For the text-containing cell, return its midpoint in [X, Y] coordinate format. 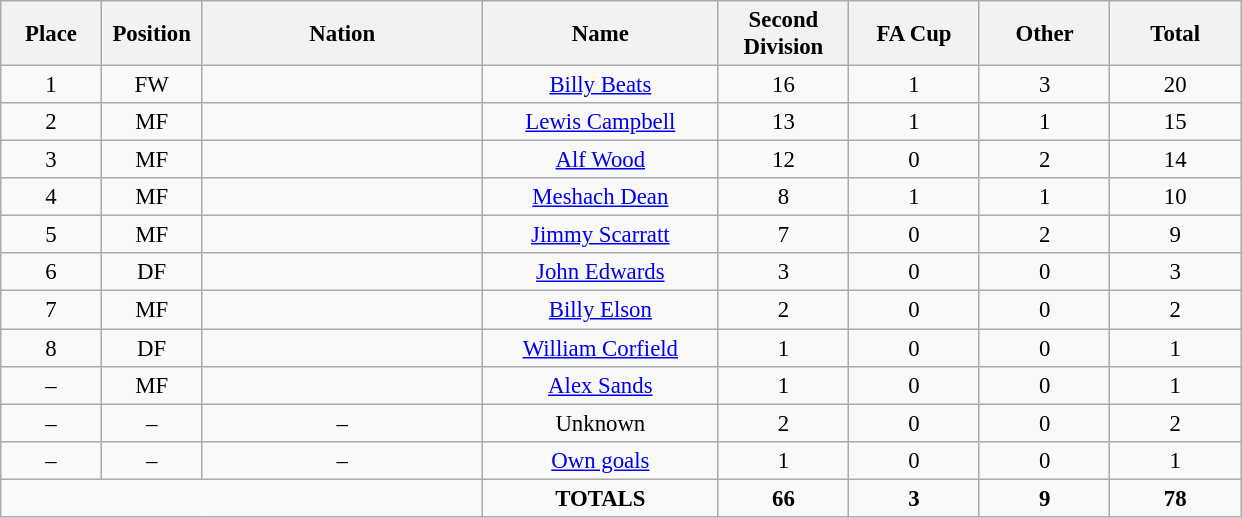
66 [784, 498]
Nation [342, 34]
10 [1176, 197]
13 [784, 122]
Position [152, 34]
FW [152, 85]
78 [1176, 498]
15 [1176, 122]
Alf Wood [601, 160]
Second Division [784, 34]
Billy Beats [601, 85]
FA Cup [914, 34]
Meshach Dean [601, 197]
Place [52, 34]
Name [601, 34]
6 [52, 273]
Total [1176, 34]
14 [1176, 160]
16 [784, 85]
Other [1044, 34]
Jimmy Scarratt [601, 235]
20 [1176, 85]
12 [784, 160]
Own goals [601, 460]
Alex Sands [601, 385]
Unknown [601, 423]
5 [52, 235]
4 [52, 197]
TOTALS [601, 498]
Billy Elson [601, 310]
William Corfield [601, 348]
Lewis Campbell [601, 122]
John Edwards [601, 273]
